Detect which cell encompasses the target text, then output its (X, Y) center coordinate. 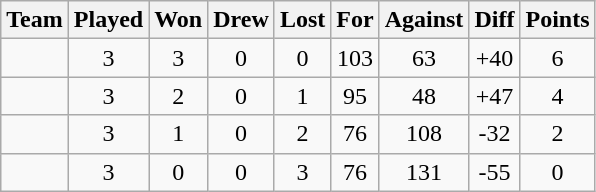
For (355, 20)
Won (178, 20)
+40 (494, 58)
108 (424, 134)
Played (108, 20)
Points (558, 20)
4 (558, 96)
63 (424, 58)
+47 (494, 96)
-32 (494, 134)
Lost (302, 20)
-55 (494, 172)
6 (558, 58)
48 (424, 96)
Against (424, 20)
Team (35, 20)
Drew (242, 20)
95 (355, 96)
Diff (494, 20)
103 (355, 58)
131 (424, 172)
